Capture the cell that displays the provided text and extract its (x, y) central coordinate. 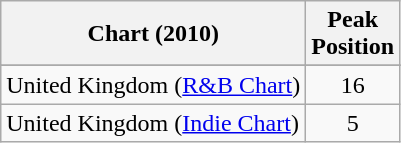
5 (353, 123)
PeakPosition (353, 34)
United Kingdom (Indie Chart) (154, 123)
United Kingdom (R&B Chart) (154, 85)
16 (353, 85)
Chart (2010) (154, 34)
